For the text-containing cell, return its midpoint in (X, Y) coordinate format. 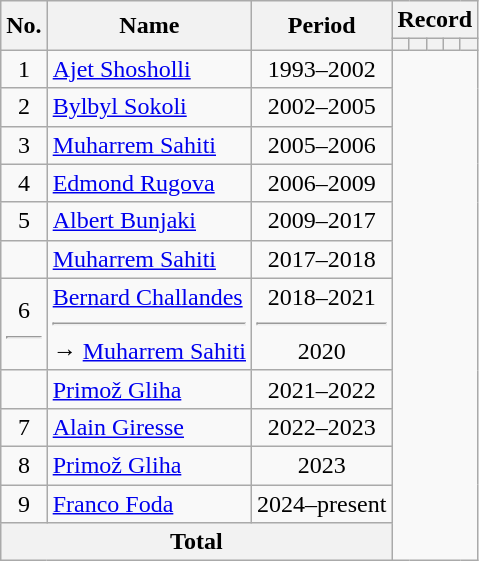
Ajet Shosholli (149, 69)
Period (322, 26)
2018–20212020 (322, 324)
5 (24, 221)
2017–2018 (322, 259)
2002–2005 (322, 107)
Albert Bunjaki (149, 221)
9 (24, 503)
1993–2002 (322, 69)
Total (196, 542)
1 (24, 69)
2006–2009 (322, 183)
Record (435, 20)
2021–2022 (322, 389)
No. (24, 26)
2009–2017 (322, 221)
2024–present (322, 503)
Bylbyl Sokoli (149, 107)
8 (24, 465)
4 (24, 183)
2 (24, 107)
6 (24, 324)
2005–2006 (322, 145)
Bernard Challandes→ Muharrem Sahiti (149, 324)
Edmond Rugova (149, 183)
Name (149, 26)
7 (24, 427)
2023 (322, 465)
Alain Giresse (149, 427)
Franco Foda (149, 503)
2022–2023 (322, 427)
3 (24, 145)
